Pinpoint the cell where the given text exists, returning its [X, Y] midpoint coordinate. 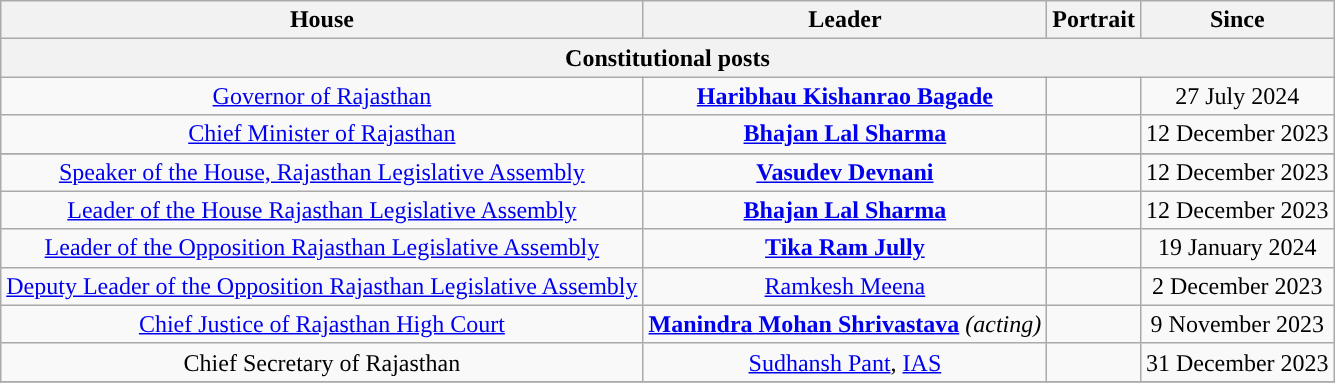
Sudhansh Pant, IAS [845, 362]
Constitutional posts [668, 58]
Chief Justice of Rajasthan High Court [322, 324]
Tika Ram Jully [845, 248]
Governor of Rajasthan [322, 96]
19 January 2024 [1237, 248]
Ramkesh Meena [845, 286]
31 December 2023 [1237, 362]
Haribhau Kishanrao Bagade [845, 96]
2 December 2023 [1237, 286]
Chief Minister of Rajasthan [322, 134]
Vasudev Devnani [845, 172]
Portrait [1094, 20]
Manindra Mohan Shrivastava (acting) [845, 324]
House [322, 20]
27 July 2024 [1237, 96]
Leader [845, 20]
Speaker of the House, Rajasthan Legislative Assembly [322, 172]
9 November 2023 [1237, 324]
Since [1237, 20]
Leader of the Opposition Rajasthan Legislative Assembly [322, 248]
Leader of the House Rajasthan Legislative Assembly [322, 210]
Chief Secretary of Rajasthan [322, 362]
Deputy Leader of the Opposition Rajasthan Legislative Assembly [322, 286]
